Determine the (x, y) coordinate at the center of the cell enclosing the given text.  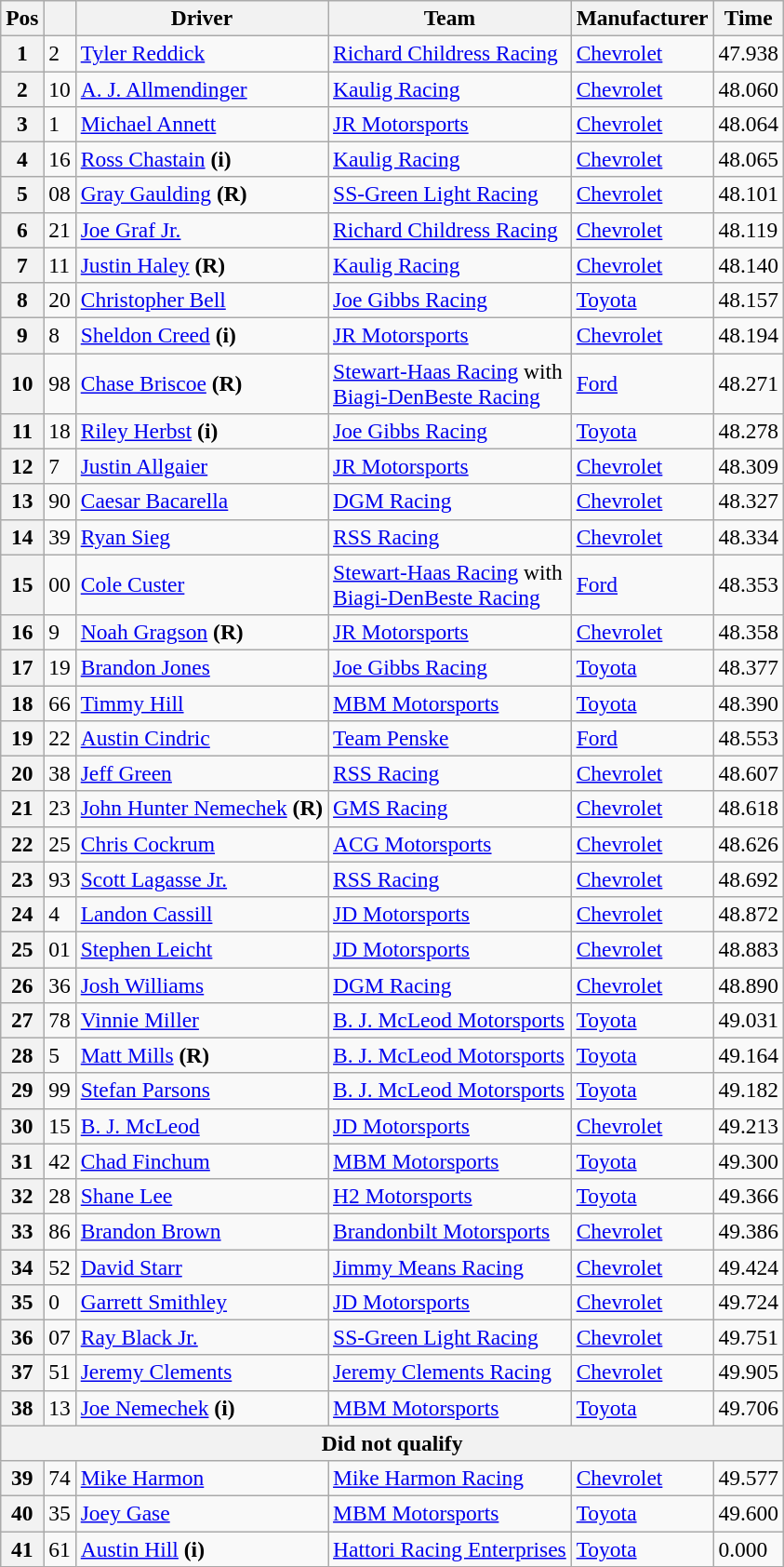
48.618 (749, 809)
37 (22, 1373)
Joey Gase (201, 1513)
32 (22, 1196)
48.140 (749, 265)
48.101 (749, 194)
08 (60, 194)
48.064 (749, 124)
27 (22, 1020)
Scott Lagasse Jr. (201, 879)
Justin Haley (R) (201, 265)
48.334 (749, 537)
14 (22, 537)
48.157 (749, 300)
Riley Herbst (i) (201, 431)
Jeff Green (201, 773)
Joe Nemechek (i) (201, 1408)
47.938 (749, 53)
Hattori Racing Enterprises (450, 1548)
01 (60, 949)
B. J. McLeod (201, 1126)
Caesar Bacarella (201, 502)
74 (60, 1478)
Joe Graf Jr. (201, 230)
Team (450, 18)
ACG Motorsports (450, 844)
Mike Harmon Racing (450, 1478)
93 (60, 879)
Ryan Sieg (201, 537)
49.164 (749, 1055)
Timmy Hill (201, 703)
49.386 (749, 1231)
Garrett Smithley (201, 1302)
41 (22, 1548)
99 (60, 1091)
Sheldon Creed (i) (201, 335)
GMS Racing (450, 809)
98 (60, 383)
Pos (22, 18)
48.553 (749, 738)
86 (60, 1231)
48.692 (749, 879)
Josh Williams (201, 984)
49.577 (749, 1478)
Noah Gragson (R) (201, 632)
48.390 (749, 703)
Brandonbilt Motorsports (450, 1231)
48.872 (749, 914)
61 (60, 1548)
Jeremy Clements (201, 1373)
A. J. Allmendinger (201, 88)
Vinnie Miller (201, 1020)
Stephen Leicht (201, 949)
Austin Hill (i) (201, 1548)
00 (60, 584)
29 (22, 1091)
6 (22, 230)
Gray Gaulding (R) (201, 194)
49.300 (749, 1161)
48.607 (749, 773)
48.358 (749, 632)
48.327 (749, 502)
Stefan Parsons (201, 1091)
Brandon Brown (201, 1231)
66 (60, 703)
33 (22, 1231)
24 (22, 914)
Manufacturer (642, 18)
90 (60, 502)
Chris Cockrum (201, 844)
48.626 (749, 844)
49.751 (749, 1337)
Chad Finchum (201, 1161)
48.309 (749, 466)
Matt Mills (R) (201, 1055)
David Starr (201, 1266)
Chase Briscoe (R) (201, 383)
Driver (201, 18)
49.366 (749, 1196)
Brandon Jones (201, 667)
Austin Cindric (201, 738)
48.065 (749, 159)
48.271 (749, 383)
48.278 (749, 431)
49.182 (749, 1091)
Jimmy Means Racing (450, 1266)
Ross Chastain (i) (201, 159)
30 (22, 1126)
49.031 (749, 1020)
48.353 (749, 584)
49.905 (749, 1373)
52 (60, 1266)
3 (22, 124)
H2 Motorsports (450, 1196)
49.424 (749, 1266)
07 (60, 1337)
49.706 (749, 1408)
48.377 (749, 667)
34 (22, 1266)
Christopher Bell (201, 300)
51 (60, 1373)
48.119 (749, 230)
49.600 (749, 1513)
42 (60, 1161)
49.213 (749, 1126)
Tyler Reddick (201, 53)
Mike Harmon (201, 1478)
31 (22, 1161)
48.060 (749, 88)
Michael Annett (201, 124)
49.724 (749, 1302)
0.000 (749, 1548)
Landon Cassill (201, 914)
Time (749, 18)
48.883 (749, 949)
0 (60, 1302)
48.194 (749, 335)
Did not qualify (392, 1443)
Jeremy Clements Racing (450, 1373)
Justin Allgaier (201, 466)
12 (22, 466)
40 (22, 1513)
48.890 (749, 984)
Cole Custer (201, 584)
26 (22, 984)
Shane Lee (201, 1196)
17 (22, 667)
Team Penske (450, 738)
78 (60, 1020)
Ray Black Jr. (201, 1337)
John Hunter Nemechek (R) (201, 809)
